Pinpoint the cell where the given text exists, returning its [x, y] midpoint coordinate. 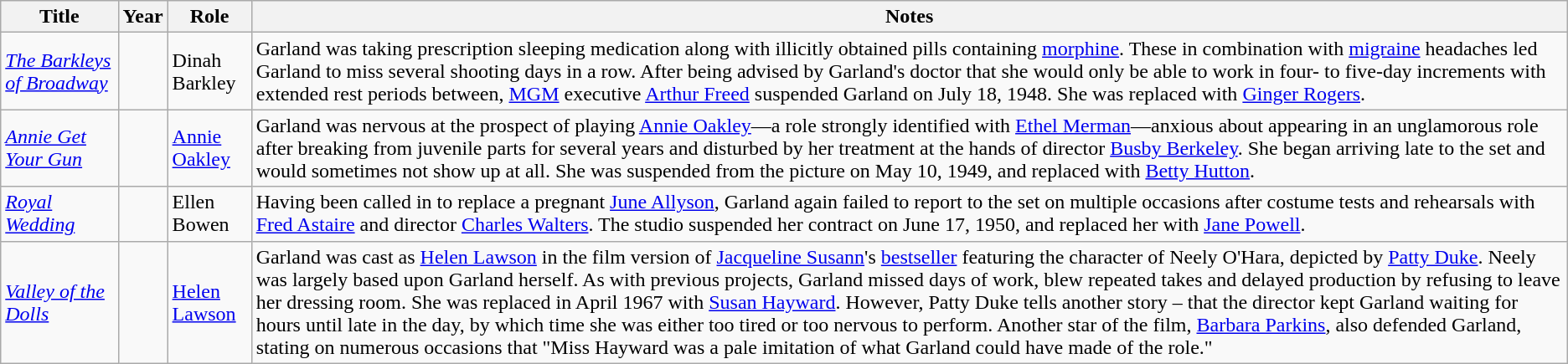
Helen Lawson [209, 302]
Royal Wedding [59, 214]
Annie Get Your Gun [59, 148]
Title [59, 17]
Year [142, 17]
Ellen Bowen [209, 214]
Valley of the Dolls [59, 302]
Notes [910, 17]
Role [209, 17]
The Barkleys of Broadway [59, 71]
Annie Oakley [209, 148]
Dinah Barkley [209, 71]
